Determine the [x, y] coordinate at the center of the cell enclosing the given text.  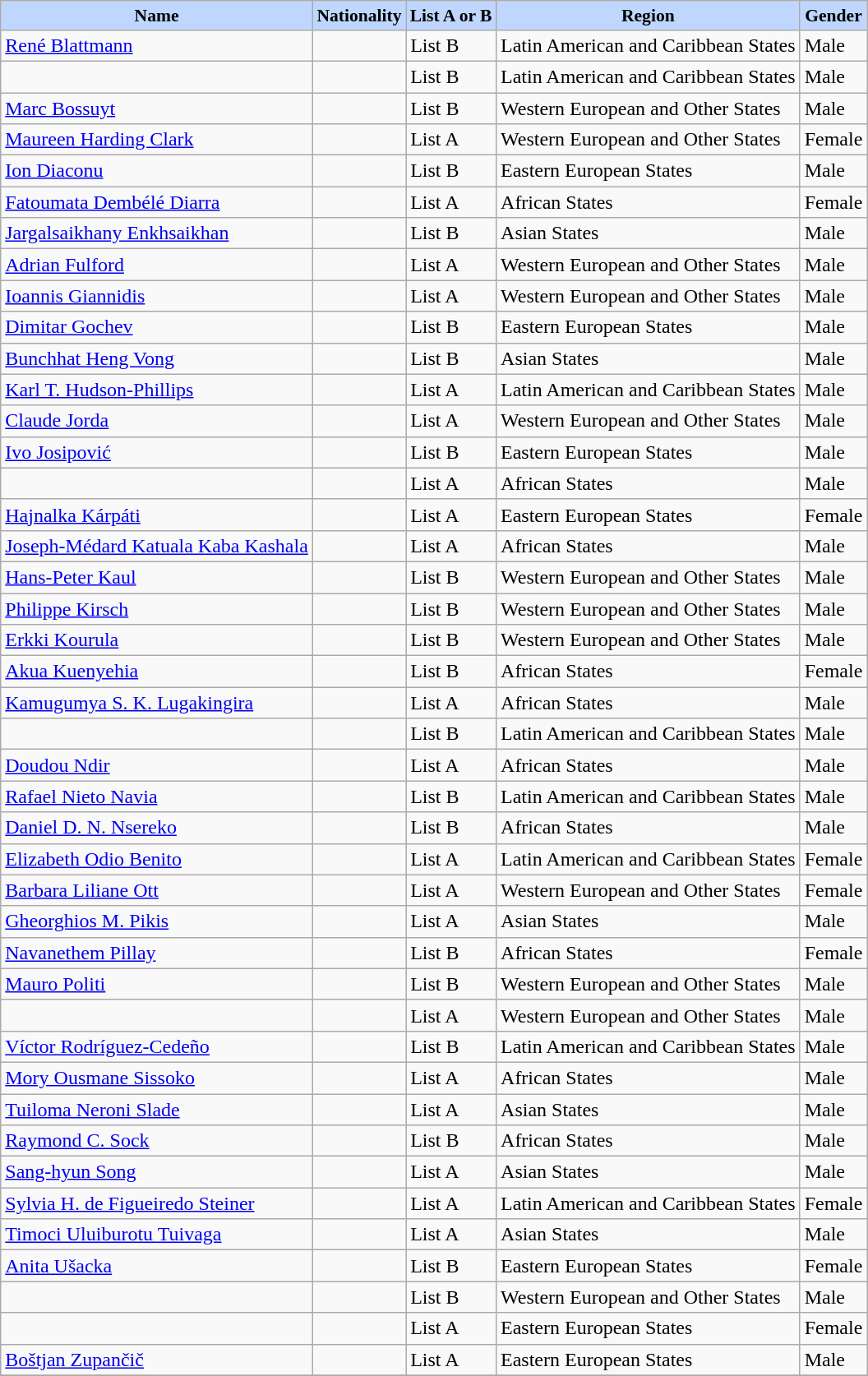
Gheorghios M. Pikis [157, 921]
Adrian Fulford [157, 265]
Mauro Politi [157, 984]
Víctor Rodríguez-Cedeño [157, 1046]
Philippe Kirsch [157, 609]
Nationality [358, 16]
Ion Diaconu [157, 171]
Marc Bossuyt [157, 108]
Boštjan Zupančič [157, 1360]
Tuiloma Neroni Slade [157, 1109]
Barbara Liliane Ott [157, 890]
Claude Jorda [157, 421]
Mory Ousmane Sissoko [157, 1078]
Sang-hyun Song [157, 1172]
Daniel D. N. Nsereko [157, 828]
René Blattmann [157, 45]
Navanethem Pillay [157, 953]
Kamugumya S. K. Lugakingira [157, 703]
Joseph-Médard Katuala Kaba Kashala [157, 546]
Jargalsaikhany Enkhsaikhan [157, 233]
Hajnalka Kárpáti [157, 515]
Ivo Josipović [157, 452]
Fatoumata Dembélé Diarra [157, 202]
Anita Ušacka [157, 1266]
Name [157, 16]
Rafael Nieto Navia [157, 797]
List A or B [451, 16]
Karl T. Hudson-Phillips [157, 390]
Elizabeth Odio Benito [157, 859]
Raymond C. Sock [157, 1141]
Erkki Kourula [157, 640]
Region [649, 16]
Dimitar Gochev [157, 327]
Ioannis Giannidis [157, 296]
Bunchhat Heng Vong [157, 358]
Doudou Ndir [157, 765]
Timoci Uluiburotu Tuivaga [157, 1235]
Akua Kuenyehia [157, 672]
Hans-Peter Kaul [157, 577]
Gender [833, 16]
Maureen Harding Clark [157, 140]
Sylvia H. de Figueiredo Steiner [157, 1203]
